Detect which cell encompasses the target text, then output its (x, y) center coordinate. 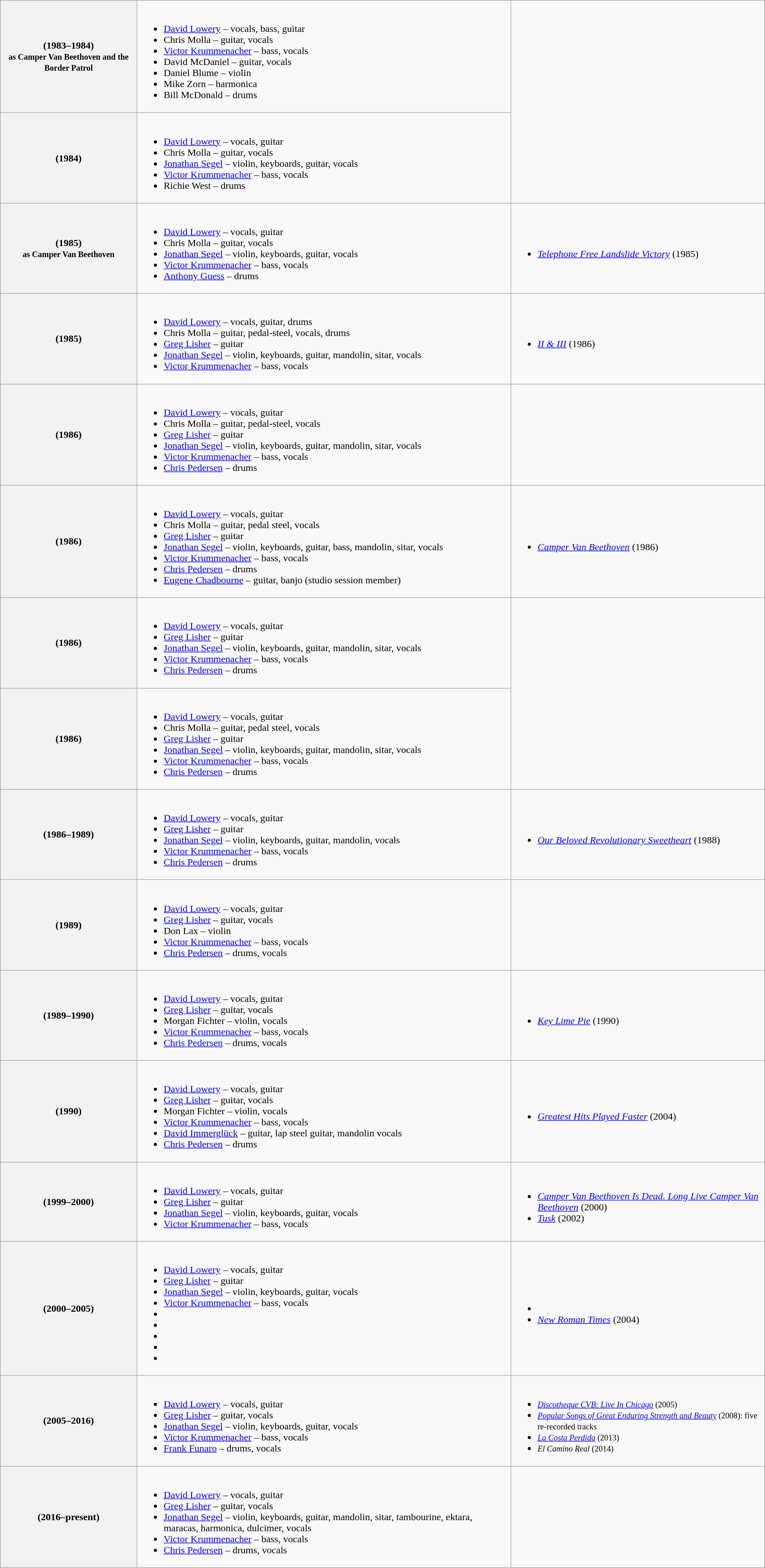
(1989) (69, 925)
(1990) (69, 1111)
(2000–2005) (69, 1309)
(1984) (69, 158)
(1989–1990) (69, 1015)
II & III (1986) (637, 338)
(1986–1989) (69, 835)
(1999–2000) (69, 1201)
Telephone Free Landslide Victory (1985) (637, 249)
Our Beloved Revolutionary Sweetheart (1988) (637, 835)
Greatest Hits Played Faster (2004) (637, 1111)
(2005–2016) (69, 1421)
Camper Van Beethoven Is Dead. Long Live Camper Van Beethoven (2000)Tusk (2002) (637, 1201)
Camper Van Beethoven (1986) (637, 541)
(1983–1984) as Camper Van Beethoven and the Border Patrol (69, 56)
Key Lime Pie (1990) (637, 1015)
New Roman Times (2004) (637, 1309)
(1985) (69, 338)
(2016–present) (69, 1517)
(1985)as Camper Van Beethoven (69, 249)
David Lowery – vocals, guitarGreg Lisher – guitar, vocalsDon Lax – violinVictor Krummenacher – bass, vocalsChris Pedersen – drums, vocals (324, 925)
